From the cell containing the given text, extract its center point as (X, Y) coordinate. 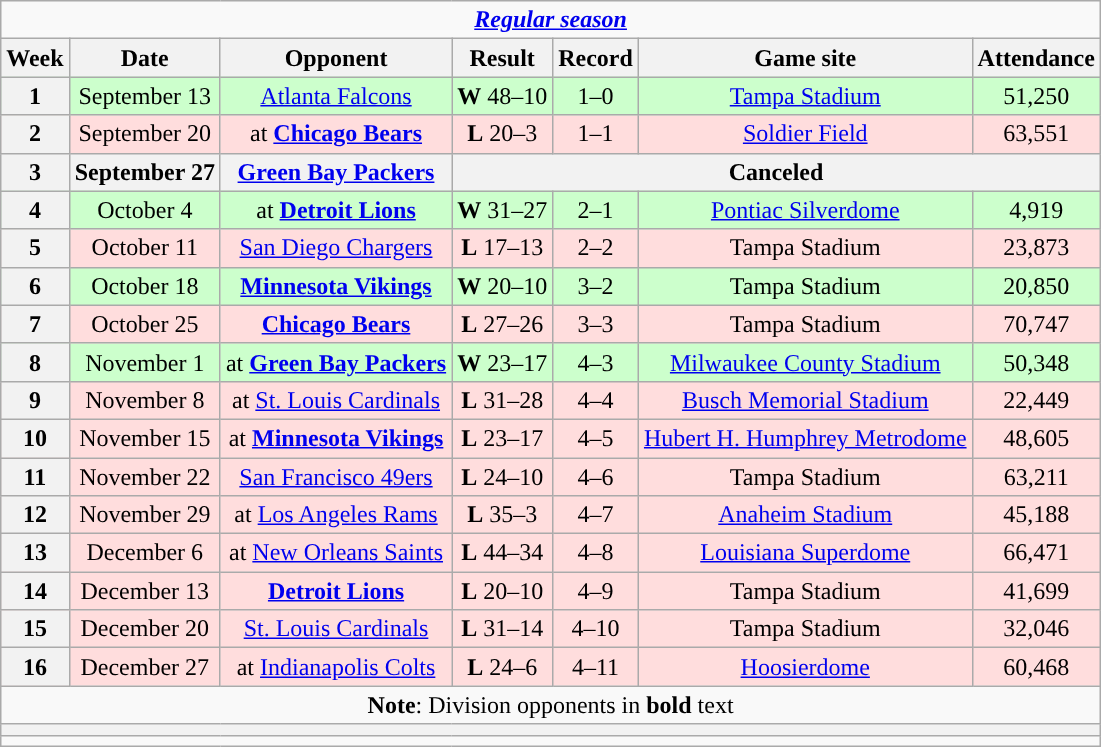
at Green Bay Packers (336, 362)
W 20–10 (502, 286)
Chicago Bears (336, 324)
66,471 (1036, 553)
at St. Louis Cardinals (336, 400)
at Detroit Lions (336, 210)
October 25 (144, 324)
10 (35, 438)
9 (35, 400)
November 22 (144, 477)
December 27 (144, 667)
4 (35, 210)
W 31–27 (502, 210)
Result (502, 58)
Hoosierdome (805, 667)
L 27–26 (502, 324)
4–4 (596, 400)
4,919 (1036, 210)
November 15 (144, 438)
4–9 (596, 591)
50,348 (1036, 362)
20,850 (1036, 286)
60,468 (1036, 667)
2 (35, 134)
12 (35, 515)
September 20 (144, 134)
14 (35, 591)
22,449 (1036, 400)
Attendance (1036, 58)
5 (35, 248)
December 20 (144, 629)
November 29 (144, 515)
1–0 (596, 96)
September 27 (144, 172)
at Minnesota Vikings (336, 438)
Busch Memorial Stadium (805, 400)
13 (35, 553)
L 20–10 (502, 591)
Green Bay Packers (336, 172)
51,250 (1036, 96)
San Francisco 49ers (336, 477)
W 48–10 (502, 96)
Minnesota Vikings (336, 286)
December 13 (144, 591)
L 23–17 (502, 438)
at Los Angeles Rams (336, 515)
October 11 (144, 248)
Anaheim Stadium (805, 515)
Milwaukee County Stadium (805, 362)
1 (35, 96)
Note: Division opponents in bold text (551, 705)
41,699 (1036, 591)
Hubert H. Humphrey Metrodome (805, 438)
Date (144, 58)
15 (35, 629)
Pontiac Silverdome (805, 210)
St. Louis Cardinals (336, 629)
32,046 (1036, 629)
at Indianapolis Colts (336, 667)
Opponent (336, 58)
3–3 (596, 324)
48,605 (1036, 438)
23,873 (1036, 248)
Record (596, 58)
2–2 (596, 248)
Regular season (551, 20)
Canceled (776, 172)
L 17–13 (502, 248)
Atlanta Falcons (336, 96)
November 8 (144, 400)
Detroit Lions (336, 591)
L 31–14 (502, 629)
63,551 (1036, 134)
November 1 (144, 362)
December 6 (144, 553)
3–2 (596, 286)
7 (35, 324)
at Chicago Bears (336, 134)
at New Orleans Saints (336, 553)
4–6 (596, 477)
4–11 (596, 667)
L 44–34 (502, 553)
70,747 (1036, 324)
Week (35, 58)
8 (35, 362)
4–3 (596, 362)
L 24–10 (502, 477)
October 18 (144, 286)
Game site (805, 58)
4–7 (596, 515)
1–1 (596, 134)
45,188 (1036, 515)
Louisiana Superdome (805, 553)
L 35–3 (502, 515)
3 (35, 172)
October 4 (144, 210)
W 23–17 (502, 362)
16 (35, 667)
4–10 (596, 629)
6 (35, 286)
4–8 (596, 553)
September 13 (144, 96)
San Diego Chargers (336, 248)
L 24–6 (502, 667)
L 31–28 (502, 400)
63,211 (1036, 477)
2–1 (596, 210)
Soldier Field (805, 134)
11 (35, 477)
4–5 (596, 438)
L 20–3 (502, 134)
